Provide the [X, Y] coordinate of the cell's center where the given text is located.  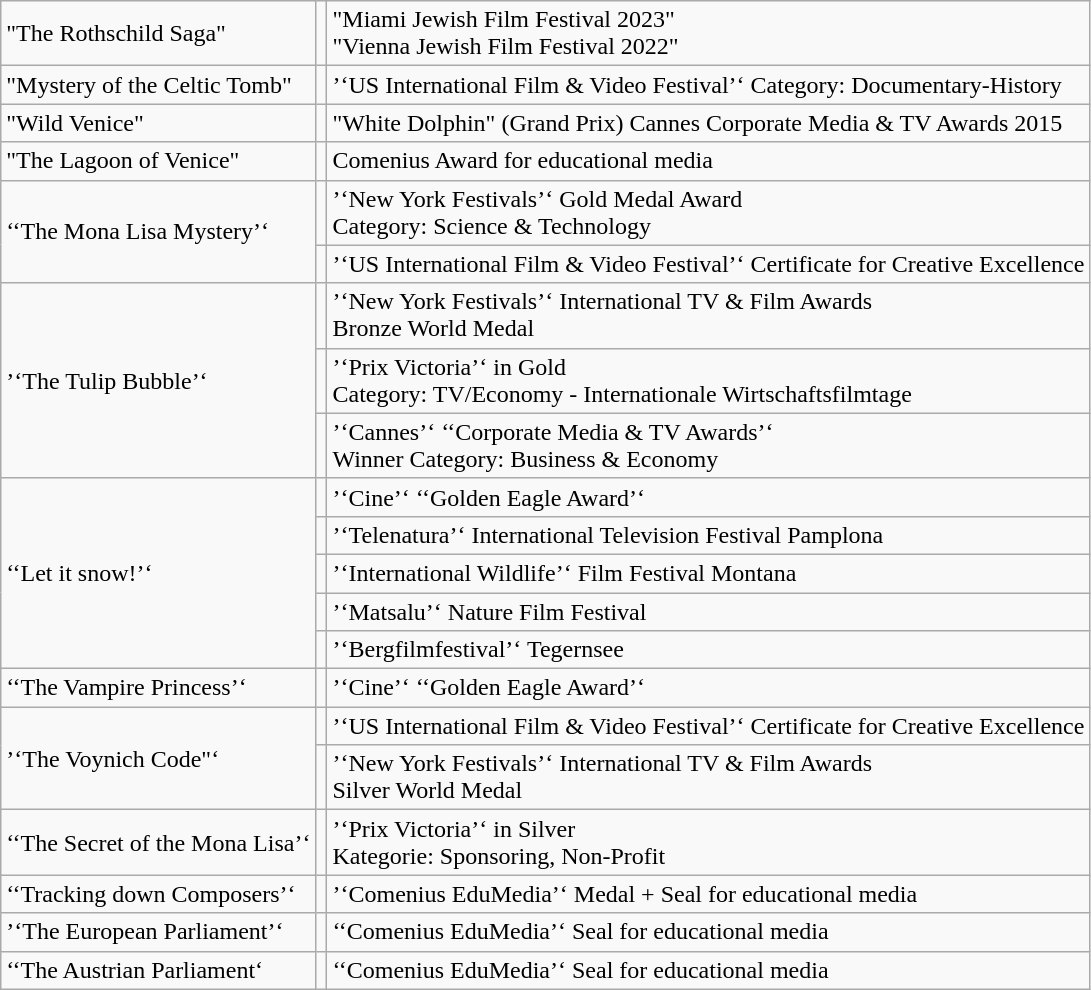
‘‘Tracking down Composers’‘ [158, 894]
‘‘Let it snow!’‘ [158, 573]
‘‘The Mona Lisa Mystery’‘ [158, 232]
’‘Comenius EduMedia’‘ Medal + Seal for educational media [708, 894]
‘‘The Austrian Parliament‘ [158, 970]
’‘New York Festivals’‘ Gold Medal AwardCategory: Science & Technology [708, 212]
"Wild Venice" [158, 123]
’‘Bergfilmfestival’‘ Tegernsee [708, 650]
’‘Cannes’‘ ‘‘Corporate Media & TV Awards’‘Winner Category: Business & Economy [708, 446]
’‘International Wildlife’‘ Film Festival Montana [708, 573]
"White Dolphin" (Grand Prix) Cannes Corporate Media & TV Awards 2015 [708, 123]
"Miami Jewish Film Festival 2023""Vienna Jewish Film Festival 2022" [708, 34]
’‘The Tulip Bubble’‘ [158, 380]
‘‘The Secret of the Mona Lisa’‘ [158, 842]
"The Lagoon of Venice" [158, 161]
’‘Prix Victoria’‘ in SilverKategorie: Sponsoring, Non-Profit [708, 842]
Comenius Award for educational media [708, 161]
’‘Matsalu’‘ Nature Film Festival [708, 611]
’‘US International Film & Video Festival’‘ Category: Documentary-History [708, 85]
‘‘The Vampire Princess’‘ [158, 688]
’‘Telenatura’‘ International Television Festival Pamplona [708, 535]
"Mystery of the Celtic Tomb" [158, 85]
’‘The European Parliament’‘ [158, 932]
’‘Prix Victoria’‘ in GoldCategory: TV/Economy - Internationale Wirtschaftsfilmtage [708, 380]
’‘The Voynich Code"‘ [158, 758]
’‘New York Festivals’‘ International TV & Film AwardsSilver World Medal [708, 778]
"The Rothschild Saga" [158, 34]
’‘New York Festivals’‘ International TV & Film AwardsBronze World Medal [708, 316]
